Extract the (X, Y) coordinate from the center of the cell holding the provided text.  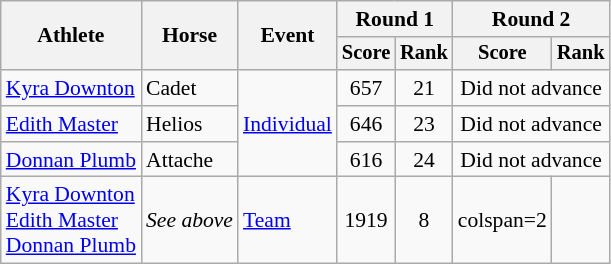
Horse (190, 36)
24 (424, 160)
Round 1 (395, 19)
Kyra Downton (71, 88)
8 (424, 220)
Kyra DowntonEdith MasterDonnan Plumb (71, 220)
23 (424, 124)
Donnan Plumb (71, 160)
colspan=2 (502, 220)
Edith Master (71, 124)
646 (366, 124)
21 (424, 88)
Cadet (190, 88)
616 (366, 160)
Event (288, 36)
1919 (366, 220)
Attache (190, 160)
Individual (288, 124)
Athlete (71, 36)
657 (366, 88)
Team (288, 220)
Helios (190, 124)
Round 2 (532, 19)
See above (190, 220)
